Find where the given text appears and provide that cell's center as [x, y] coordinate. 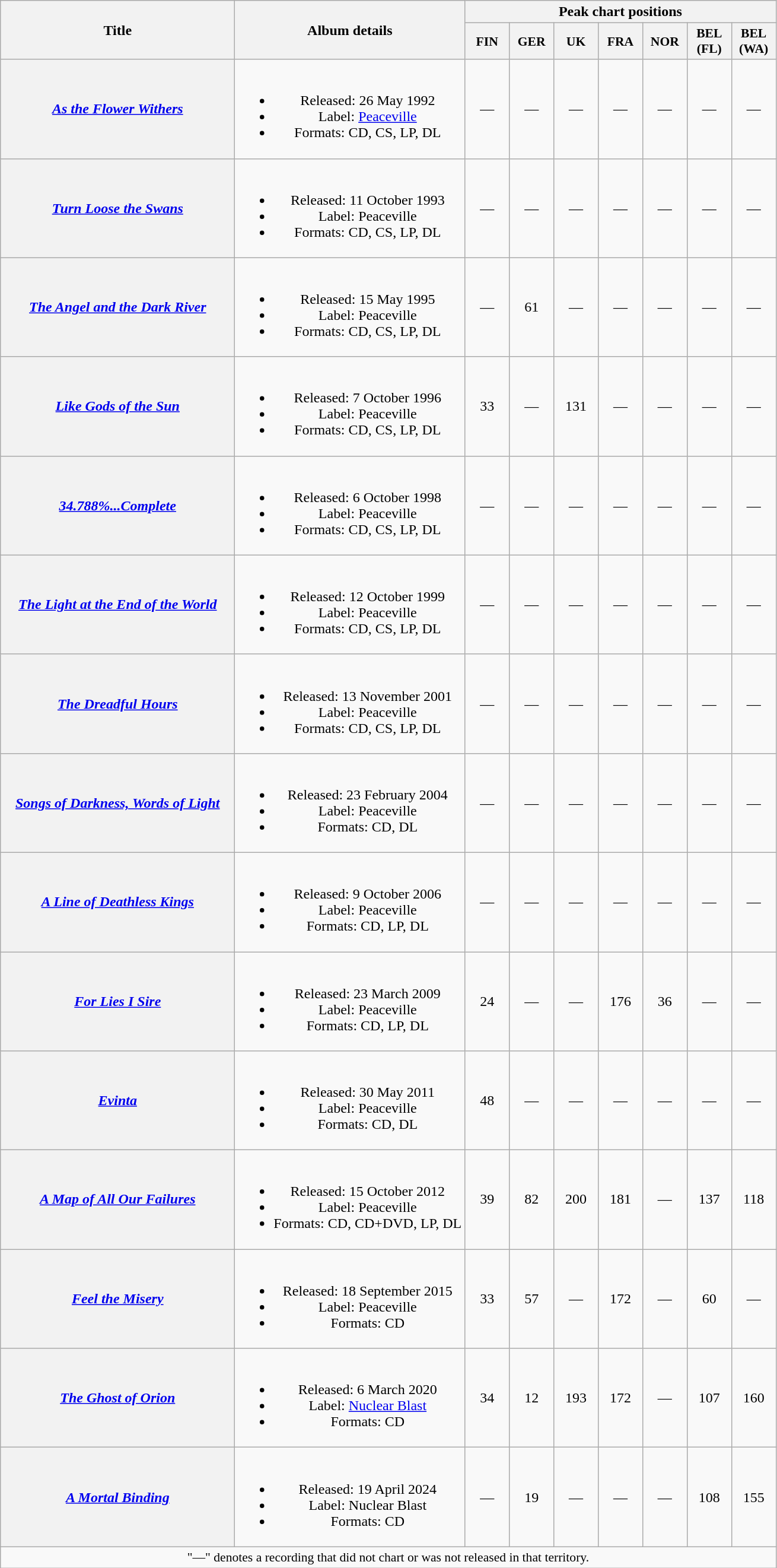
Released: 6 October 1998Label: PeacevilleFormats: CD, CS, LP, DL [350, 506]
Released: 18 September 2015Label: PeacevilleFormats: CD [350, 1299]
UK [577, 42]
The Light at the End of the World [117, 604]
Released: 23 February 2004Label: PeacevilleFormats: CD, DL [350, 802]
FIN [488, 42]
Released: 23 March 2009Label: PeacevilleFormats: CD, LP, DL [350, 1002]
82 [531, 1200]
57 [531, 1299]
Songs of Darkness, Words of Light [117, 802]
Released: 7 October 1996Label: PeacevilleFormats: CD, CS, LP, DL [350, 406]
34.788%...Complete [117, 506]
GER [531, 42]
Album details [350, 30]
Released: 15 October 2012Label: PeacevilleFormats: CD, CD+DVD, LP, DL [350, 1200]
For Lies I Sire [117, 1002]
107 [709, 1398]
BEL (FL) [709, 42]
As the Flower Withers [117, 109]
137 [709, 1200]
36 [664, 1002]
Turn Loose the Swans [117, 208]
193 [577, 1398]
19 [531, 1497]
Released: 26 May 1992Label: PeacevilleFormats: CD, CS, LP, DL [350, 109]
Released: 30 May 2011Label: PeacevilleFormats: CD, DL [350, 1100]
Evinta [117, 1100]
BEL (WA) [753, 42]
A Line of Deathless Kings [117, 902]
The Angel and the Dark River [117, 307]
118 [753, 1200]
61 [531, 307]
176 [620, 1002]
"—" denotes a recording that did not chart or was not released in that territory. [388, 1557]
Title [117, 30]
181 [620, 1200]
108 [709, 1497]
155 [753, 1497]
The Ghost of Orion [117, 1398]
Feel the Misery [117, 1299]
160 [753, 1398]
Released: 6 March 2020Label: Nuclear BlastFormats: CD [350, 1398]
48 [488, 1100]
39 [488, 1200]
200 [577, 1200]
Peak chart positions [620, 12]
FRA [620, 42]
Released: 9 October 2006Label: PeacevilleFormats: CD, LP, DL [350, 902]
12 [531, 1398]
Released: 19 April 2024Label: Nuclear BlastFormats: CD [350, 1497]
Like Gods of the Sun [117, 406]
Released: 11 October 1993Label: PeacevilleFormats: CD, CS, LP, DL [350, 208]
24 [488, 1002]
Released: 15 May 1995Label: PeacevilleFormats: CD, CS, LP, DL [350, 307]
Released: 12 October 1999Label: PeacevilleFormats: CD, CS, LP, DL [350, 604]
NOR [664, 42]
A Map of All Our Failures [117, 1200]
A Mortal Binding [117, 1497]
131 [577, 406]
Released: 13 November 2001Label: PeacevilleFormats: CD, CS, LP, DL [350, 704]
60 [709, 1299]
34 [488, 1398]
The Dreadful Hours [117, 704]
